Locate the cell with the specified text and output its (X, Y) center coordinate. 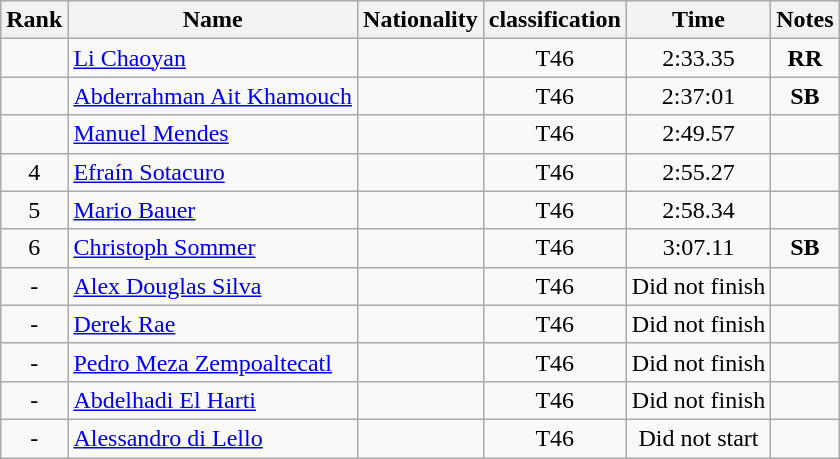
Alessandro di Lello (213, 438)
Did not start (698, 438)
Abderrahman Ait Khamouch (213, 96)
Derek Rae (213, 324)
5 (34, 210)
Abdelhadi El Harti (213, 400)
2:37:01 (698, 96)
Efraín Sotacuro (213, 172)
Alex Douglas Silva (213, 286)
Name (213, 20)
2:55.27 (698, 172)
Rank (34, 20)
6 (34, 248)
2:33.35 (698, 58)
Manuel Mendes (213, 134)
Christoph Sommer (213, 248)
2:49.57 (698, 134)
3:07.11 (698, 248)
Nationality (421, 20)
Notes (805, 20)
Pedro Meza Zempoaltecatl (213, 362)
4 (34, 172)
Li Chaoyan (213, 58)
Time (698, 20)
Mario Bauer (213, 210)
classification (554, 20)
2:58.34 (698, 210)
RR (805, 58)
